Provide the [x, y] coordinate of the cell's center where the given text is located.  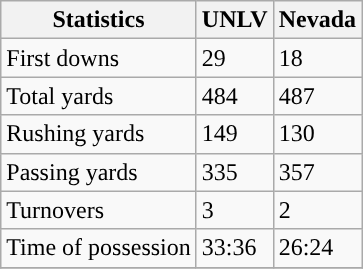
Total yards [99, 96]
Time of possession [99, 248]
Turnovers [99, 210]
First downs [99, 58]
26:24 [317, 248]
29 [234, 58]
130 [317, 134]
Rushing yards [99, 134]
33:36 [234, 248]
UNLV [234, 20]
18 [317, 58]
Nevada [317, 20]
Statistics [99, 20]
Passing yards [99, 172]
487 [317, 96]
149 [234, 134]
335 [234, 172]
357 [317, 172]
484 [234, 96]
2 [317, 210]
3 [234, 210]
